From the cell containing the given text, extract its center point as (X, Y) coordinate. 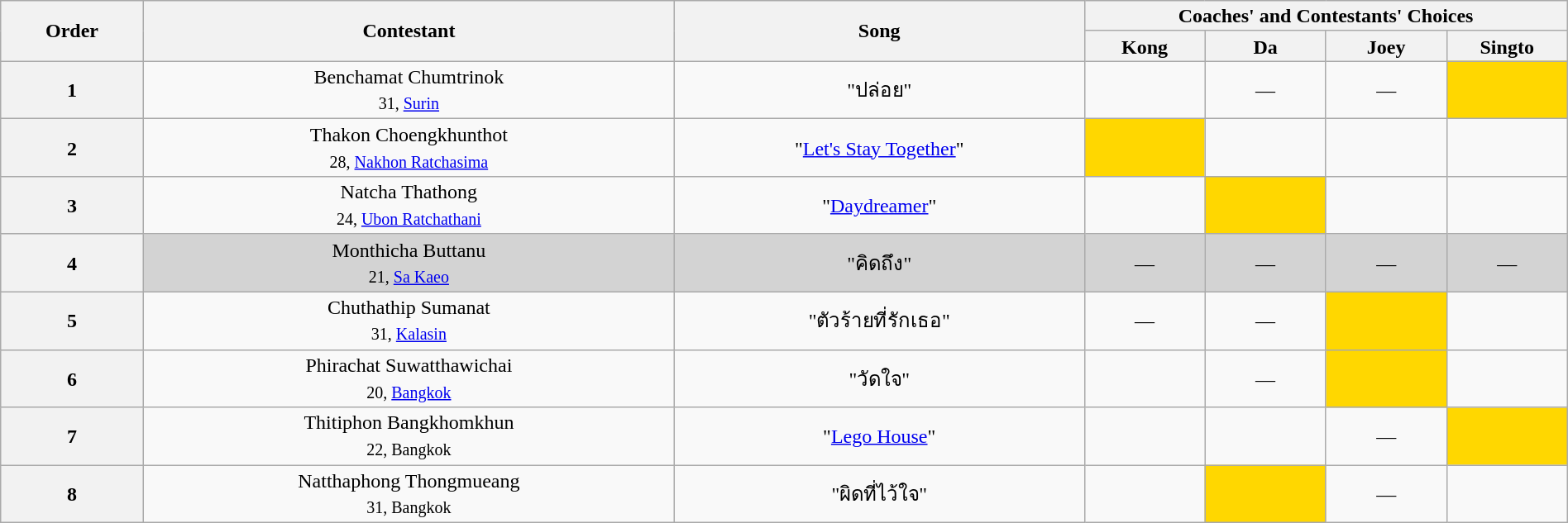
5 (73, 321)
"คิดถึง" (879, 263)
Natthaphong Thongmueang31, Bangkok (409, 494)
"Let's Stay Together" (879, 148)
4 (73, 263)
Phirachat Suwatthawichai20, Bangkok (409, 378)
"Daydreamer" (879, 206)
6 (73, 378)
"ปล่อย" (879, 90)
Contestant (409, 31)
7 (73, 436)
"ผิดที่ไว้ใจ" (879, 494)
1 (73, 90)
"วัดใจ" (879, 378)
Thakon Choengkhunthot28, Nakhon Ratchasima (409, 148)
Natcha Thathong24, Ubon Ratchathani (409, 206)
"ตัวร้ายที่รักเธอ" (879, 321)
Song (879, 31)
Order (73, 31)
Chuthathip Sumanat31, Kalasin (409, 321)
3 (73, 206)
"Lego House" (879, 436)
Thitiphon Bangkhomkhun22, Bangkok (409, 436)
Joey (1386, 46)
Kong (1145, 46)
Da (1265, 46)
Coaches' and Contestants' Choices (1326, 17)
Singto (1507, 46)
Monthicha Buttanu21, Sa Kaeo (409, 263)
8 (73, 494)
Benchamat Chumtrinok31, Surin (409, 90)
2 (73, 148)
